From the cell containing the given text, extract its center point as (x, y) coordinate. 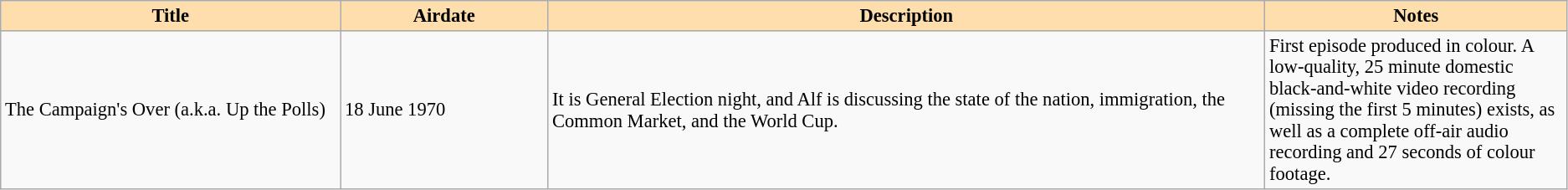
Airdate (444, 16)
The Campaign's Over (a.k.a. Up the Polls) (171, 110)
18 June 1970 (444, 110)
Description (907, 16)
It is General Election night, and Alf is discussing the state of the nation, immigration, the Common Market, and the World Cup. (907, 110)
Title (171, 16)
Notes (1416, 16)
